From the cell containing the given text, extract its center point as [X, Y] coordinate. 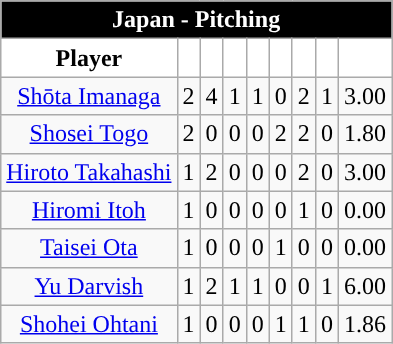
Hiromi Itoh [89, 210]
Yu Darvish [89, 286]
Shosei Togo [89, 134]
Shohei Ohtani [89, 324]
6.00 [364, 286]
4 [212, 96]
Shōta Imanaga [89, 96]
Hiroto Takahashi [89, 172]
1.86 [364, 324]
Japan - Pitching [196, 20]
1.80 [364, 134]
Player [89, 58]
Taisei Ota [89, 248]
